Return (x, y) of the center of cell containing provided text 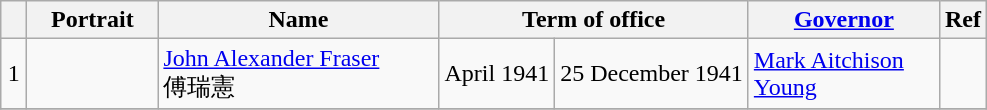
John Alexander Fraser傅瑞憲 (298, 74)
1 (14, 74)
Governor (844, 20)
Portrait (92, 20)
25 December 1941 (652, 74)
Term of office (594, 20)
Name (298, 20)
Mark Aitchison Young (844, 74)
April 1941 (497, 74)
Ref (962, 20)
